Return the [X, Y] coordinate for the center point of the cell that contains the specified text.  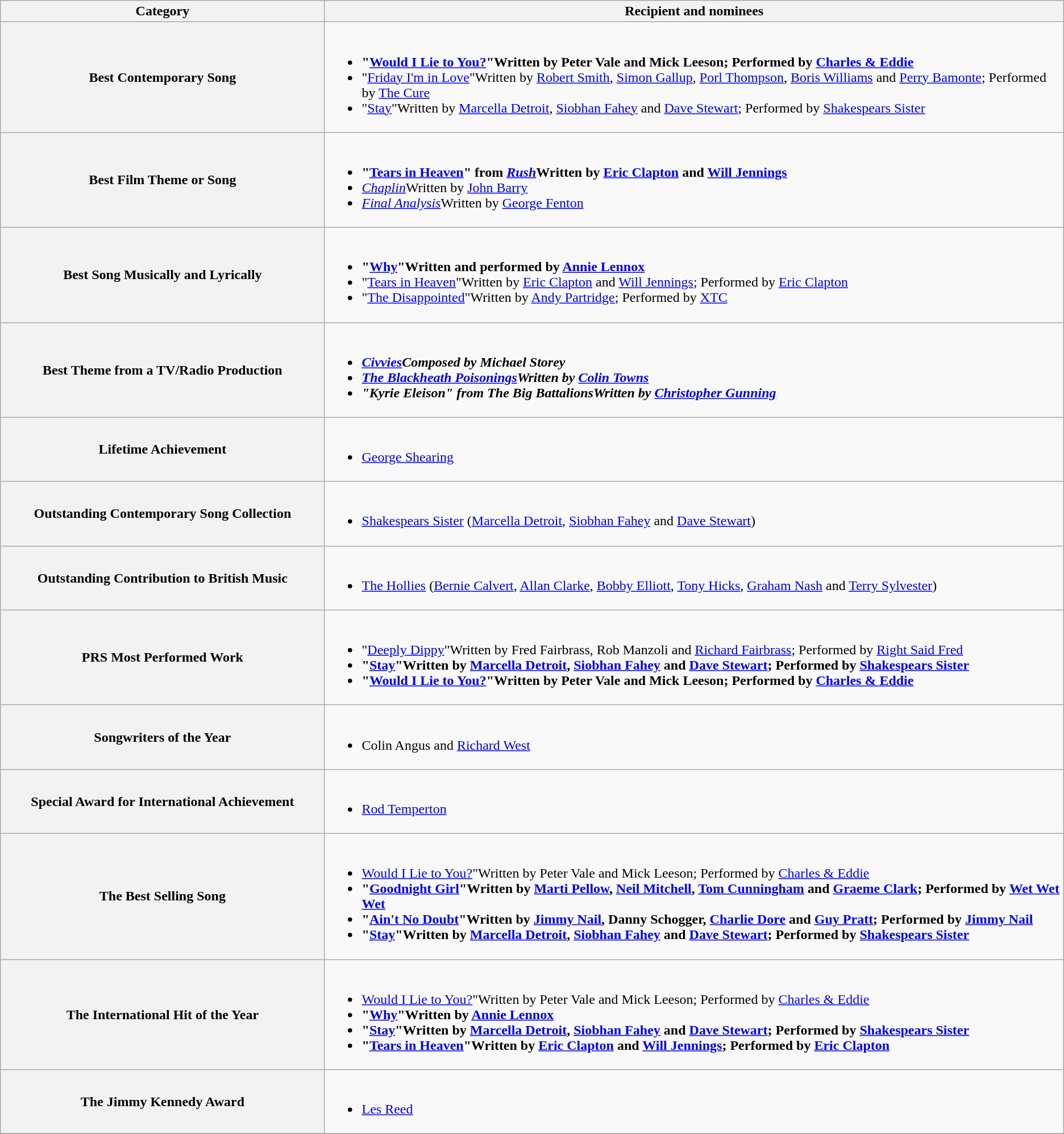
Recipient and nominees [694, 11]
Rod Temperton [694, 801]
Special Award for International Achievement [163, 801]
George Shearing [694, 449]
Colin Angus and Richard West [694, 737]
CivviesComposed by Michael StoreyThe Blackheath PoisoningsWritten by Colin Towns"Kyrie Eleison" from The Big BattalionsWritten by Christopher Gunning [694, 369]
PRS Most Performed Work [163, 657]
Outstanding Contemporary Song Collection [163, 514]
Best Contemporary Song [163, 77]
Best Song Musically and Lyrically [163, 275]
The Best Selling Song [163, 896]
Shakespears Sister (Marcella Detroit, Siobhan Fahey and Dave Stewart) [694, 514]
Les Reed [694, 1102]
Best Theme from a TV/Radio Production [163, 369]
Best Film Theme or Song [163, 180]
The Jimmy Kennedy Award [163, 1102]
The International Hit of the Year [163, 1015]
Outstanding Contribution to British Music [163, 578]
"Tears in Heaven" from RushWritten by Eric Clapton and Will JenningsChaplinWritten by John BarryFinal AnalysisWritten by George Fenton [694, 180]
The Hollies (Bernie Calvert, Allan Clarke, Bobby Elliott, Tony Hicks, Graham Nash and Terry Sylvester) [694, 578]
Category [163, 11]
Lifetime Achievement [163, 449]
Songwriters of the Year [163, 737]
